Return the [X, Y] coordinate for the center point of the cell that contains the specified text.  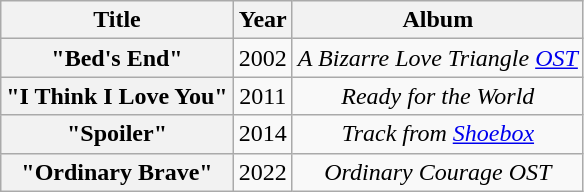
Ordinary Courage OST [438, 172]
Album [438, 20]
Track from Shoebox [438, 134]
2022 [262, 172]
Title [117, 20]
"Bed's End" [117, 58]
Year [262, 20]
"Spoiler" [117, 134]
Ready for the World [438, 96]
2002 [262, 58]
A Bizarre Love Triangle OST [438, 58]
2014 [262, 134]
"I Think I Love You" [117, 96]
"Ordinary Brave" [117, 172]
2011 [262, 96]
